Detect which cell encompasses the target text, then output its (X, Y) center coordinate. 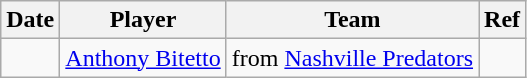
Ref (502, 20)
Player (143, 20)
Date (30, 20)
Team (352, 20)
Anthony Bitetto (143, 58)
from Nashville Predators (352, 58)
